Output the (X, Y) coordinate of the center of the cell containing the given text.  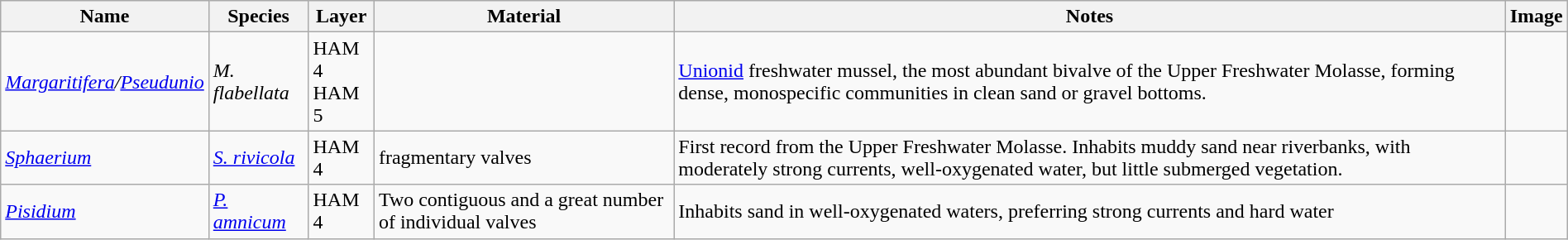
Inhabits sand in well-oxygenated waters, preferring strong currents and hard water (1090, 212)
Name (105, 17)
Species (258, 17)
HAM 4HAM 5 (341, 81)
fragmentary valves (523, 157)
Layer (341, 17)
Notes (1090, 17)
Pisidium (105, 212)
P. amnicum (258, 212)
Material (523, 17)
S. rivicola (258, 157)
Two contiguous and a great number of individual valves (523, 212)
Margaritifera/Pseudunio (105, 81)
Image (1537, 17)
Sphaerium (105, 157)
M. flabellata (258, 81)
